Find where the given text appears and provide that cell's center as [x, y] coordinate. 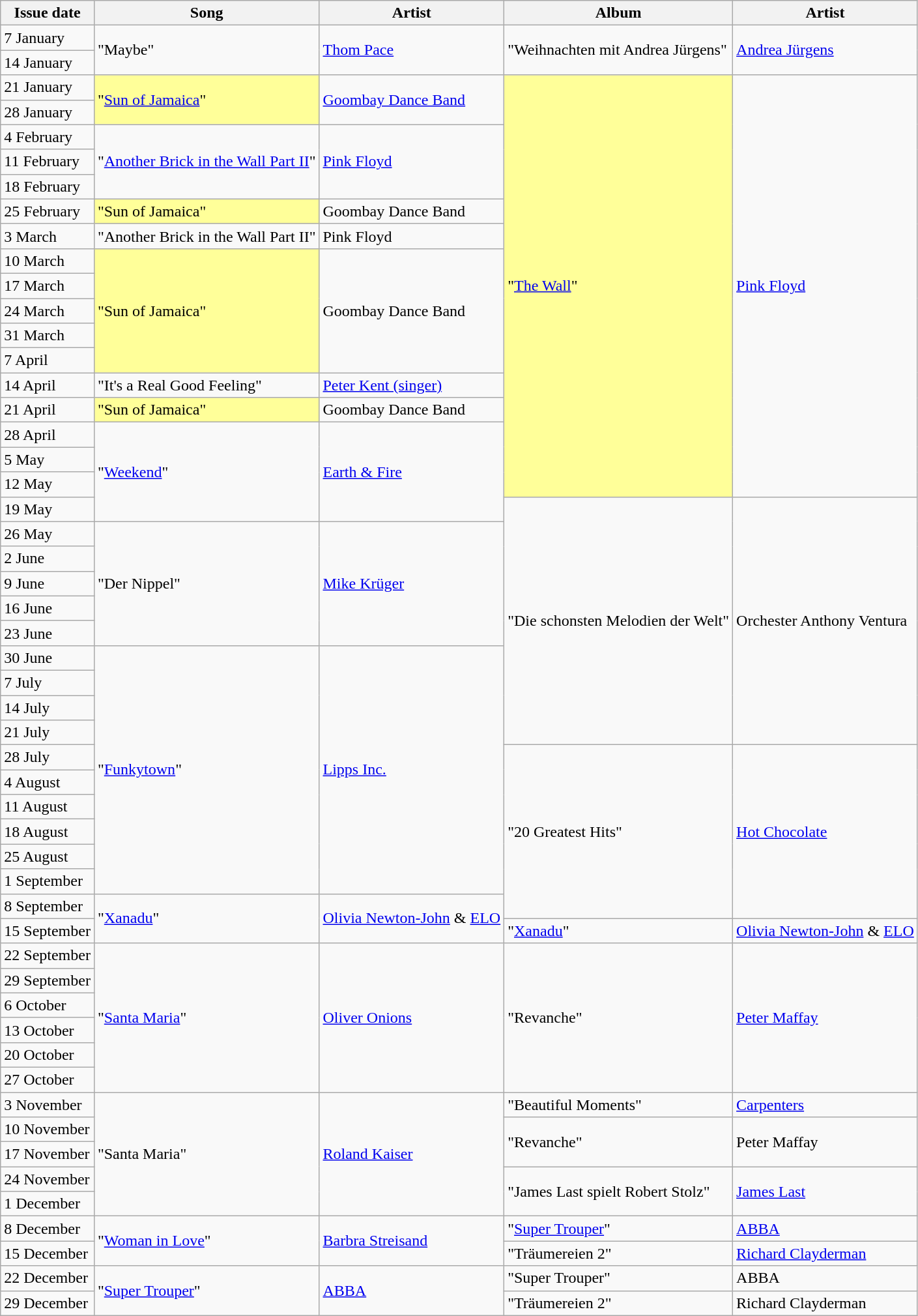
10 March [48, 261]
Earth & Fire [412, 472]
16 June [48, 608]
"Die schonsten Melodien der Welt" [619, 621]
26 May [48, 534]
"Beautiful Moments" [619, 1105]
"It's a Real Good Feeling" [207, 385]
23 June [48, 633]
19 May [48, 509]
3 November [48, 1105]
1 September [48, 881]
15 December [48, 1253]
4 August [48, 782]
6 October [48, 1005]
Mike Krüger [412, 583]
Barbra Streisand [412, 1241]
11 August [48, 807]
20 October [48, 1055]
14 April [48, 385]
1 December [48, 1204]
21 April [48, 410]
Orchester Anthony Ventura [825, 621]
24 March [48, 311]
13 October [48, 1030]
7 July [48, 682]
"20 Greatest Hits" [619, 832]
21 July [48, 733]
9 June [48, 583]
Andrea Jürgens [825, 50]
Peter Kent (singer) [412, 385]
"Weihnachten mit Andrea Jürgens" [619, 50]
17 November [48, 1154]
7 April [48, 360]
24 November [48, 1179]
12 May [48, 484]
17 March [48, 285]
Oliver Onions [412, 1017]
28 April [48, 435]
8 September [48, 906]
Roland Kaiser [412, 1154]
18 August [48, 832]
"The Wall" [619, 285]
29 September [48, 980]
14 January [48, 63]
3 March [48, 236]
"Funkytown" [207, 769]
22 September [48, 956]
5 May [48, 460]
Issue date [48, 13]
"Maybe" [207, 50]
28 July [48, 757]
James Last [825, 1192]
"Der Nippel" [207, 583]
"Woman in Love" [207, 1241]
7 January [48, 38]
27 October [48, 1079]
Song [207, 13]
11 February [48, 162]
14 July [48, 707]
31 March [48, 336]
28 January [48, 112]
22 December [48, 1278]
10 November [48, 1130]
"James Last spielt Robert Stolz" [619, 1192]
2 June [48, 559]
15 September [48, 931]
21 January [48, 87]
Album [619, 13]
Lipps Inc. [412, 769]
18 February [48, 186]
4 February [48, 137]
25 February [48, 211]
29 December [48, 1303]
30 June [48, 658]
Hot Chocolate [825, 832]
Carpenters [825, 1105]
Thom Pace [412, 50]
25 August [48, 856]
"Weekend" [207, 472]
8 December [48, 1229]
